Identify which cell holds the provided text, then report its [X, Y] central coordinate. 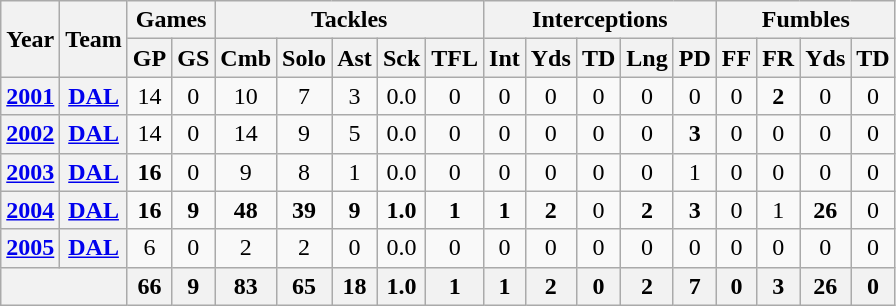
Interceptions [600, 20]
2001 [30, 96]
83 [246, 286]
10 [246, 96]
39 [304, 210]
Lng [647, 58]
5 [355, 134]
Sck [401, 58]
18 [355, 286]
Team [94, 39]
2004 [30, 210]
Int [505, 58]
TFL [455, 58]
48 [246, 210]
FF [736, 58]
Fumbles [806, 20]
GS [194, 58]
Cmb [246, 58]
2002 [30, 134]
GP [149, 58]
Ast [355, 58]
2003 [30, 172]
Year [30, 39]
8 [304, 172]
Tackles [350, 20]
65 [304, 286]
Solo [304, 58]
66 [149, 286]
2005 [30, 248]
PD [694, 58]
FR [778, 58]
6 [149, 248]
Games [170, 20]
